Scan for the cell matching the given text and deliver its (X, Y) coordinate at center. 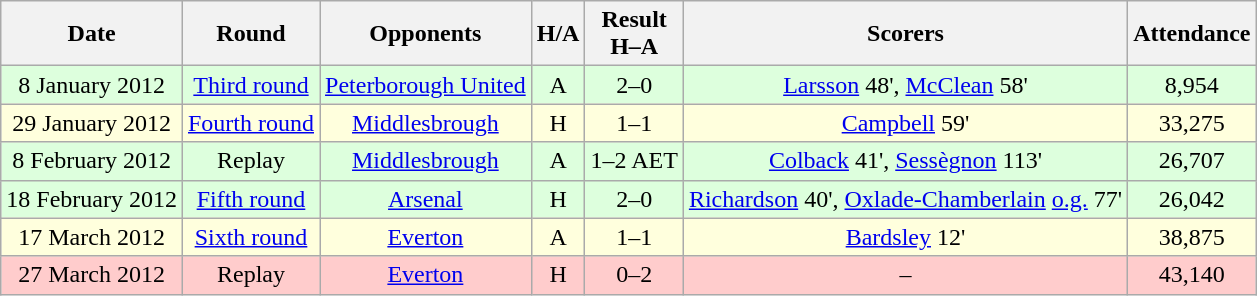
Date (92, 34)
29 January 2012 (92, 123)
8,954 (1192, 85)
38,875 (1192, 237)
Peterborough United (426, 85)
Colback 41', Sessègnon 113' (905, 161)
Scorers (905, 34)
8 January 2012 (92, 85)
Fourth round (250, 123)
ResultH–A (634, 34)
Round (250, 34)
Larsson 48', McClean 58' (905, 85)
Arsenal (426, 199)
Sixth round (250, 237)
26,707 (1192, 161)
0–2 (634, 275)
Fifth round (250, 199)
– (905, 275)
1–2 AET (634, 161)
Campbell 59' (905, 123)
18 February 2012 (92, 199)
H/A (558, 34)
Opponents (426, 34)
17 March 2012 (92, 237)
43,140 (1192, 275)
33,275 (1192, 123)
Richardson 40', Oxlade-Chamberlain o.g. 77' (905, 199)
27 March 2012 (92, 275)
Third round (250, 85)
26,042 (1192, 199)
Bardsley 12' (905, 237)
Attendance (1192, 34)
8 February 2012 (92, 161)
